For the text-containing cell, return its midpoint in [X, Y] coordinate format. 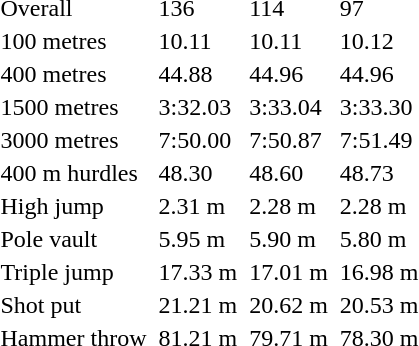
7:50.87 [289, 140]
17.01 m [289, 272]
48.60 [289, 173]
2.31 m [198, 206]
20.62 m [289, 305]
17.33 m [198, 272]
3:33.04 [289, 107]
21.21 m [198, 305]
44.88 [198, 74]
5.90 m [289, 239]
7:50.00 [198, 140]
48.30 [198, 173]
2.28 m [289, 206]
3:32.03 [198, 107]
5.95 m [198, 239]
44.96 [289, 74]
